Search for the cell housing the specified text and yield its (X, Y) center coordinate. 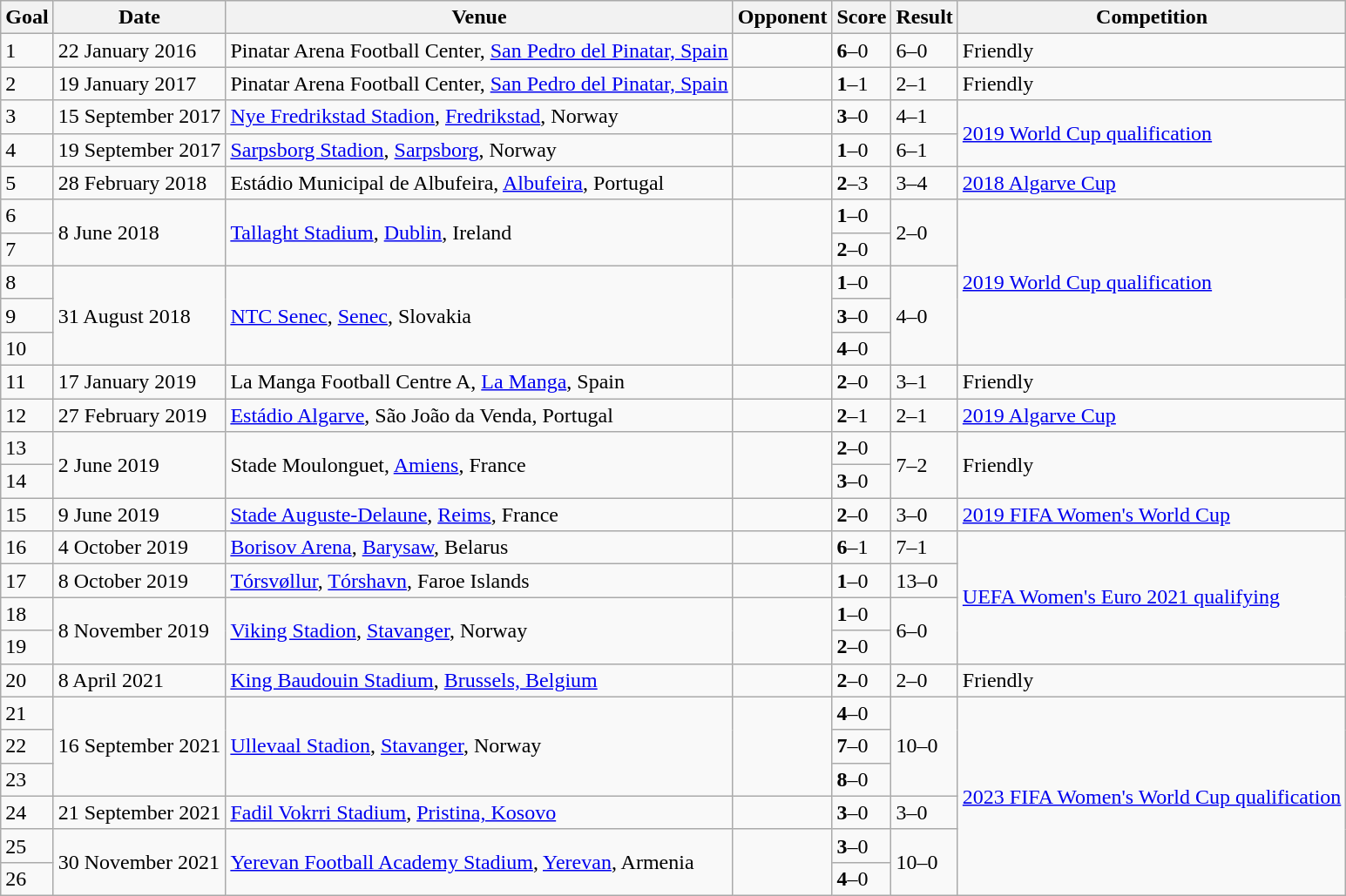
3–4 (924, 183)
Fadil Vokrri Stadium, Pristina, Kosovo (479, 812)
Estádio Algarve, São João da Venda, Portugal (479, 415)
8 November 2019 (139, 630)
Date (139, 17)
Stade Moulonguet, Amiens, France (479, 465)
15 (27, 515)
20 (27, 680)
8 (27, 282)
8 June 2018 (139, 232)
11 (27, 381)
Yerevan Football Academy Stadium, Yerevan, Armenia (479, 862)
9 June 2019 (139, 515)
25 (27, 845)
4 October 2019 (139, 548)
1–1 (862, 84)
2019 FIFA Women's World Cup (1152, 515)
7 (27, 249)
4–1 (924, 117)
30 November 2021 (139, 862)
31 August 2018 (139, 315)
15 September 2017 (139, 117)
Goal (27, 17)
Borisov Arena, Barysaw, Belarus (479, 548)
7–0 (862, 746)
18 (27, 614)
17 January 2019 (139, 381)
16 (27, 548)
2018 Algarve Cup (1152, 183)
Score (862, 17)
8 October 2019 (139, 581)
2 June 2019 (139, 465)
Ullevaal Stadion, Stavanger, Norway (479, 746)
Opponent (782, 17)
King Baudouin Stadium, Brussels, Belgium (479, 680)
Viking Stadion, Stavanger, Norway (479, 630)
Stade Auguste-Delaune, Reims, France (479, 515)
13 (27, 448)
26 (27, 879)
Venue (479, 17)
24 (27, 812)
12 (27, 415)
La Manga Football Centre A, La Manga, Spain (479, 381)
22 (27, 746)
UEFA Women's Euro 2021 qualifying (1152, 597)
27 February 2019 (139, 415)
23 (27, 779)
19 (27, 647)
Tórsvøllur, Tórshavn, Faroe Islands (479, 581)
17 (27, 581)
Estádio Municipal de Albufeira, Albufeira, Portugal (479, 183)
Competition (1152, 17)
2023 FIFA Women's World Cup qualification (1152, 796)
16 September 2021 (139, 746)
19 September 2017 (139, 150)
14 (27, 482)
7–2 (924, 465)
1 (27, 51)
2–3 (862, 183)
10 (27, 348)
2 (27, 84)
NTC Senec, Senec, Slovakia (479, 315)
22 January 2016 (139, 51)
21 (27, 713)
4 (27, 150)
28 February 2018 (139, 183)
21 September 2021 (139, 812)
7–1 (924, 548)
9 (27, 315)
6 (27, 216)
3 (27, 117)
13–0 (924, 581)
2019 Algarve Cup (1152, 415)
Sarpsborg Stadion, Sarpsborg, Norway (479, 150)
3–1 (924, 381)
5 (27, 183)
19 January 2017 (139, 84)
Nye Fredrikstad Stadion, Fredrikstad, Norway (479, 117)
8–0 (862, 779)
Result (924, 17)
8 April 2021 (139, 680)
Tallaght Stadium, Dublin, Ireland (479, 232)
